Output the [X, Y] coordinate of the center of the cell containing the given text.  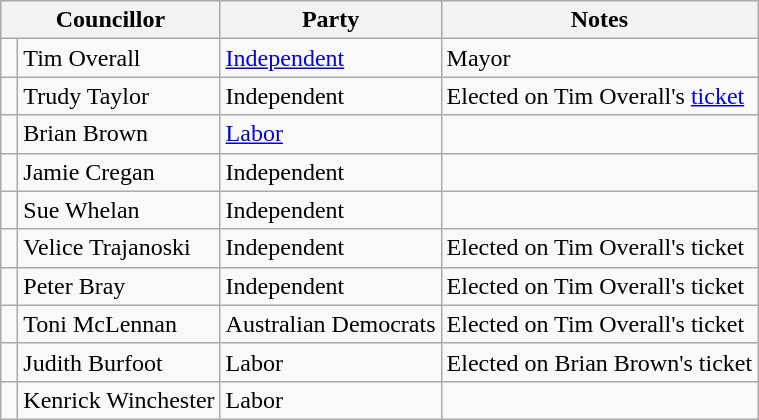
Trudy Taylor [119, 96]
Elected on Brian Brown's ticket [600, 362]
Councillor [110, 20]
Sue Whelan [119, 210]
Brian Brown [119, 134]
Toni McLennan [119, 324]
Australian Democrats [330, 324]
Peter Bray [119, 286]
Tim Overall [119, 58]
Velice Trajanoski [119, 248]
Mayor [600, 58]
Notes [600, 20]
Party [330, 20]
Kenrick Winchester [119, 400]
Jamie Cregan [119, 172]
Judith Burfoot [119, 362]
